Find where the given text appears and provide that cell's center as [x, y] coordinate. 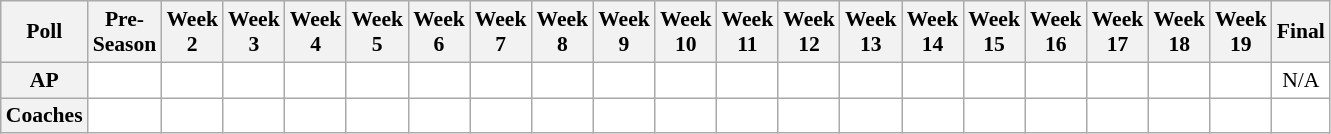
Week6 [439, 32]
Week9 [624, 32]
Week12 [809, 32]
Week18 [1179, 32]
Week14 [933, 32]
Week4 [316, 32]
Week3 [254, 32]
Coaches [44, 116]
Poll [44, 32]
Week13 [871, 32]
Week7 [501, 32]
Week8 [562, 32]
Week17 [1118, 32]
Week11 [748, 32]
Week15 [994, 32]
Week16 [1056, 32]
Week19 [1241, 32]
Week10 [686, 32]
Final [1301, 32]
Week5 [377, 32]
N/A [1301, 80]
Week2 [192, 32]
Pre-Season [125, 32]
AP [44, 80]
